Return [X, Y] of the center of cell containing provided text 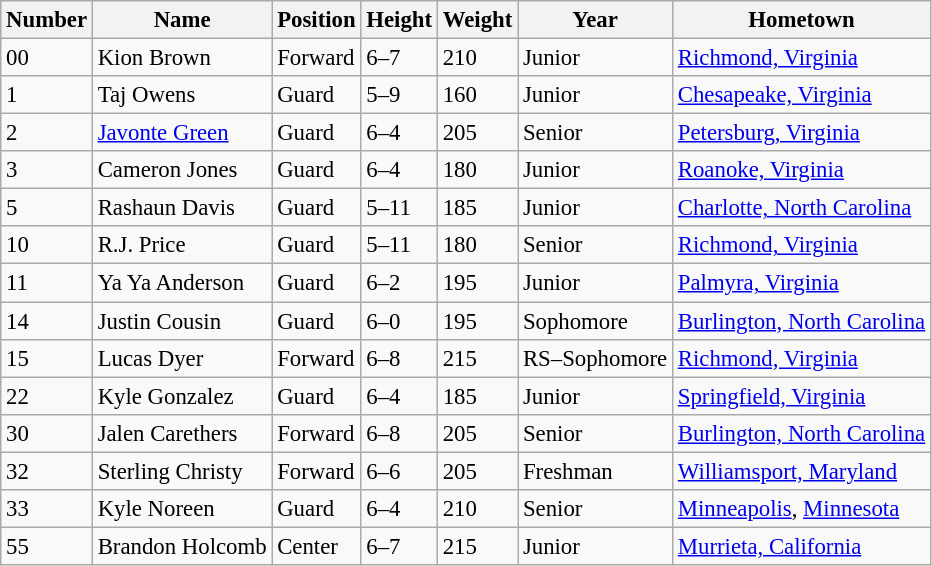
Kyle Gonzalez [182, 396]
11 [47, 283]
00 [47, 58]
Taj Owens [182, 95]
Williamsport, Maryland [801, 471]
Ya Ya Anderson [182, 283]
R.J. Price [182, 245]
Number [47, 20]
Name [182, 20]
Chesapeake, Virginia [801, 95]
6–6 [399, 471]
Jalen Carethers [182, 433]
2 [47, 133]
Palmyra, Virginia [801, 283]
Roanoke, Virginia [801, 170]
55 [47, 546]
Freshman [596, 471]
6–2 [399, 283]
Cameron Jones [182, 170]
Lucas Dyer [182, 358]
22 [47, 396]
Year [596, 20]
Justin Cousin [182, 321]
Javonte Green [182, 133]
Center [316, 546]
Charlotte, North Carolina [801, 208]
32 [47, 471]
Sophomore [596, 321]
33 [47, 509]
5 [47, 208]
Height [399, 20]
30 [47, 433]
Springfield, Virginia [801, 396]
Kyle Noreen [182, 509]
Minneapolis, Minnesota [801, 509]
5–9 [399, 95]
3 [47, 170]
Weight [477, 20]
Petersburg, Virginia [801, 133]
Murrieta, California [801, 546]
Hometown [801, 20]
160 [477, 95]
15 [47, 358]
Brandon Holcomb [182, 546]
Sterling Christy [182, 471]
10 [47, 245]
Position [316, 20]
1 [47, 95]
Rashaun Davis [182, 208]
Kion Brown [182, 58]
14 [47, 321]
RS–Sophomore [596, 358]
6–0 [399, 321]
